Capture the cell that displays the provided text and extract its (X, Y) central coordinate. 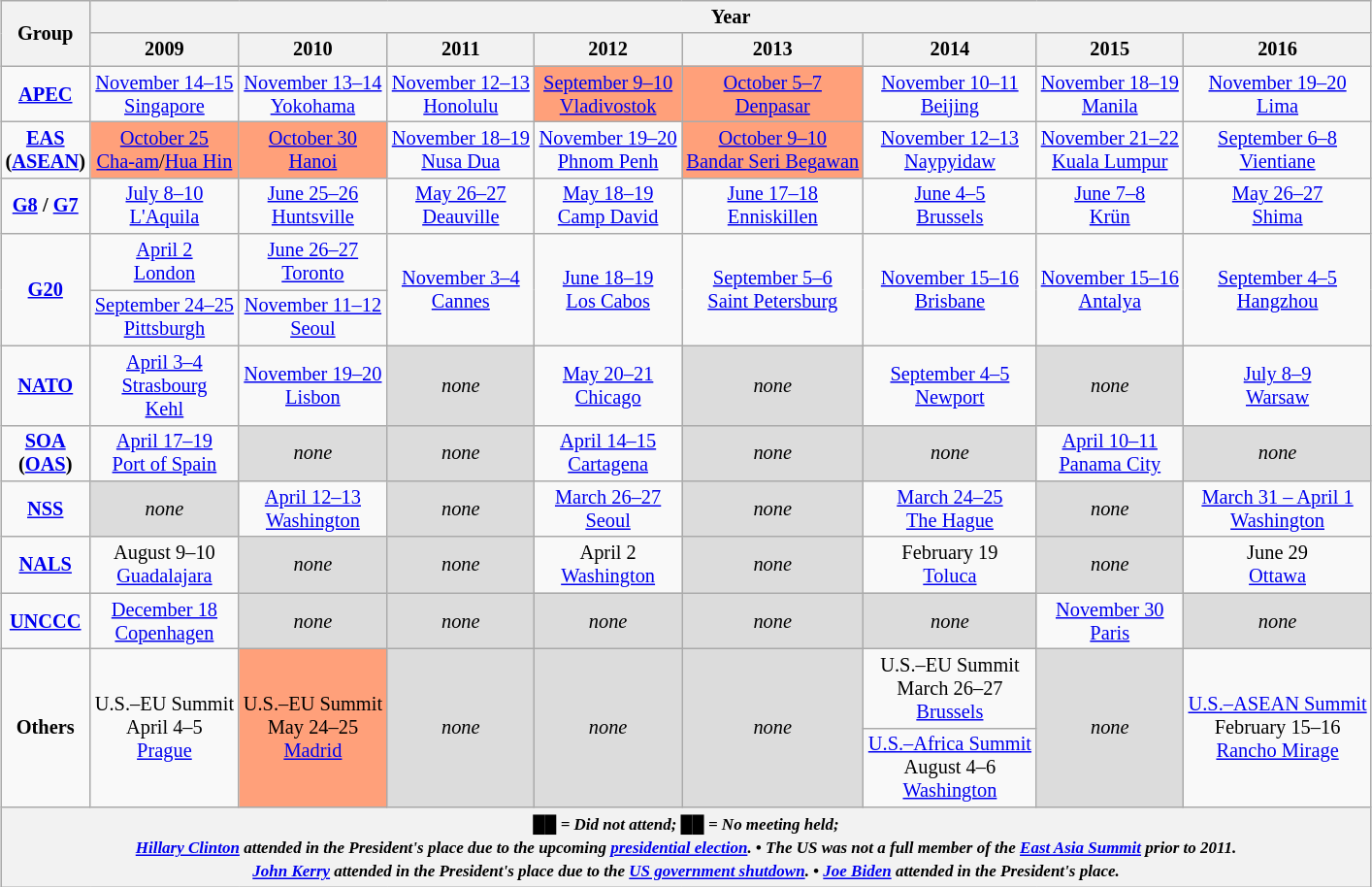
April 14–15 Cartagena (608, 453)
November 19–20 Phnom Penh (608, 149)
November 19–20 Lisbon (312, 385)
April 12–13 Washington (312, 509)
October 5–7 Denpasar (772, 94)
June 29 Ottawa (1278, 565)
EAS(ASEAN) (46, 149)
2014 (950, 49)
November 3–4 Cannes (461, 289)
November 14–15 Singapore (165, 94)
November 15–16 Brisbane (950, 289)
2016 (1278, 49)
July 8–10 L'Aquila (165, 206)
November 12–13 Naypyidaw (950, 149)
November 10–11 Beijing (950, 94)
September 6–8 Vientiane (1278, 149)
December 18 Copenhagen (165, 621)
November 30 Paris (1110, 621)
UNCCC (46, 621)
June 26–27 Toronto (312, 262)
August 9–10 Guadalajara (165, 565)
2015 (1110, 49)
U.S.–EU SummitMarch 26–27 Brussels (950, 688)
October 9–10 Bandar Seri Begawan (772, 149)
November 12–13 Honolulu (461, 94)
November 15–16 Antalya (1110, 289)
March 31 – April 1 Washington (1278, 509)
U.S.–Africa SummitAugust 4–6 Washington (950, 768)
November 18–19 Manila (1110, 94)
November 11–12 Seoul (312, 317)
June 7–8 Krün (1110, 206)
G8 / G7 (46, 206)
May 26–27 Shima (1278, 206)
April 2 Washington (608, 565)
2013 (772, 49)
U.S.–ASEAN SummitFebruary 15–16 Rancho Mirage (1278, 728)
2012 (608, 49)
June 4–5 Brussels (950, 206)
2009 (165, 49)
April 2 London (165, 262)
June 18–19 Los Cabos (608, 289)
September 4–5 Newport (950, 385)
April 17–19 Port of Spain (165, 453)
May 26–27 Deauville (461, 206)
SOA(OAS) (46, 453)
November 19–20 Lima (1278, 94)
September 5–6 Saint Petersburg (772, 289)
September 24–25 Pittsburgh (165, 317)
2010 (312, 49)
November 18–19 Nusa Dua (461, 149)
June 25–26 Huntsville (312, 206)
October 25 Cha-am/Hua Hin (165, 149)
APEC (46, 94)
April 10–11 Panama City (1110, 453)
Year (732, 16)
November 13–14 Yokohama (312, 94)
May 18–19 Camp David (608, 206)
NATO (46, 385)
NALS (46, 565)
October 30 Hanoi (312, 149)
June 17–18 Enniskillen (772, 206)
September 9–10 Vladivostok (608, 94)
April 3–4 Strasbourg Kehl (165, 385)
May 20–21 Chicago (608, 385)
February 19 Toluca (950, 565)
2011 (461, 49)
U.S.–EU SummitMay 24–25 Madrid (312, 728)
March 24–25 The Hague (950, 509)
Others (46, 728)
September 4–5 Hangzhou (1278, 289)
NSS (46, 509)
March 26–27 Seoul (608, 509)
G20 (46, 289)
July 8–9 Warsaw (1278, 385)
U.S.–EU SummitApril 4–5 Prague (165, 728)
November 21–22 Kuala Lumpur (1110, 149)
Group (46, 33)
